From the cell containing the given text, extract its center point as [X, Y] coordinate. 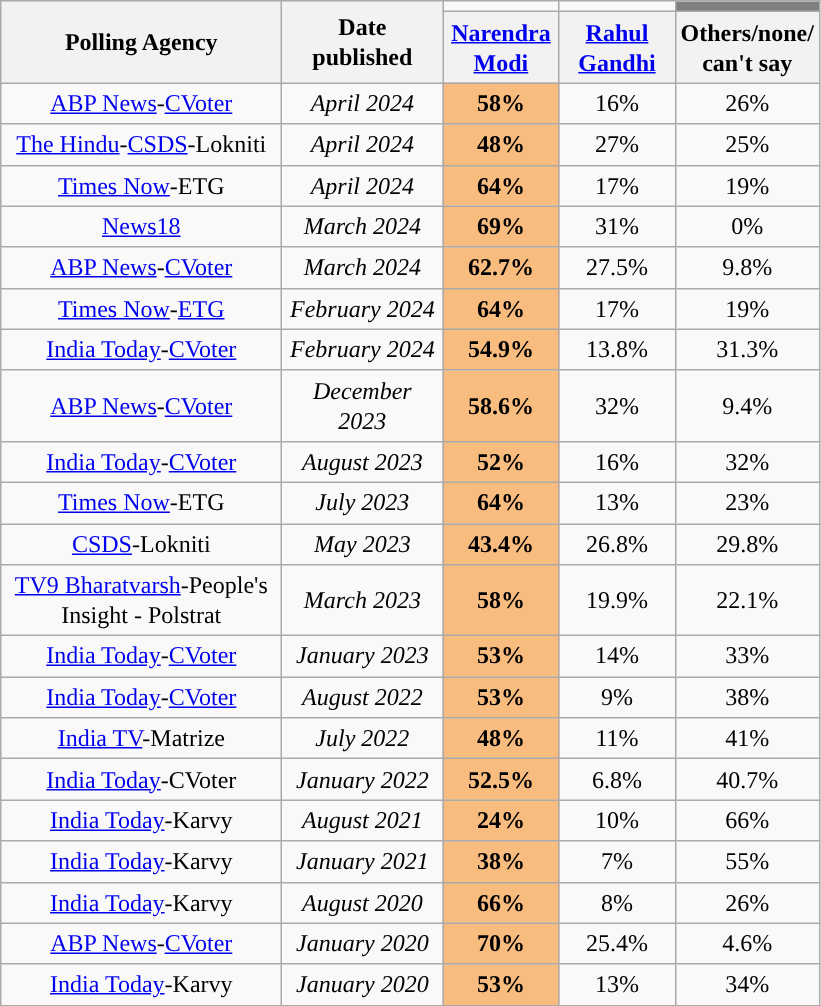
Polling Agency [142, 42]
August 2021 [362, 820]
Date published [362, 42]
August 2020 [362, 902]
58.6% [501, 406]
70% [501, 944]
19.9% [617, 600]
9% [617, 698]
TV9 Bharatvarsh-People's Insight - Polstrat [142, 600]
62.7% [501, 268]
December 2023 [362, 406]
10% [617, 820]
69% [501, 226]
31.3% [747, 350]
August 2023 [362, 462]
11% [617, 738]
6.8% [617, 780]
July 2022 [362, 738]
7% [617, 862]
News18 [142, 226]
24% [501, 820]
March 2023 [362, 600]
January 2021 [362, 862]
14% [617, 656]
25% [747, 144]
27.5% [617, 268]
41% [747, 738]
CSDS-Lokniti [142, 544]
August 2022 [362, 698]
9.8% [747, 268]
31% [617, 226]
52% [501, 462]
25.4% [617, 944]
July 2023 [362, 502]
54.9% [501, 350]
52.5% [501, 780]
29.8% [747, 544]
26.8% [617, 544]
23% [747, 502]
13.8% [617, 350]
27% [617, 144]
May 2023 [362, 544]
33% [747, 656]
January 2023 [362, 656]
40.7% [747, 780]
34% [747, 984]
9.4% [747, 406]
January 2022 [362, 780]
Narendra Modi [501, 48]
8% [617, 902]
0% [747, 226]
Rahul Gandhi [617, 48]
Others/none/can't say [747, 48]
The Hindu-CSDS-Lokniti [142, 144]
22.1% [747, 600]
India TV-Matrize [142, 738]
43.4% [501, 544]
4.6% [747, 944]
55% [747, 862]
